Pinpoint the cell where the given text exists, returning its (x, y) midpoint coordinate. 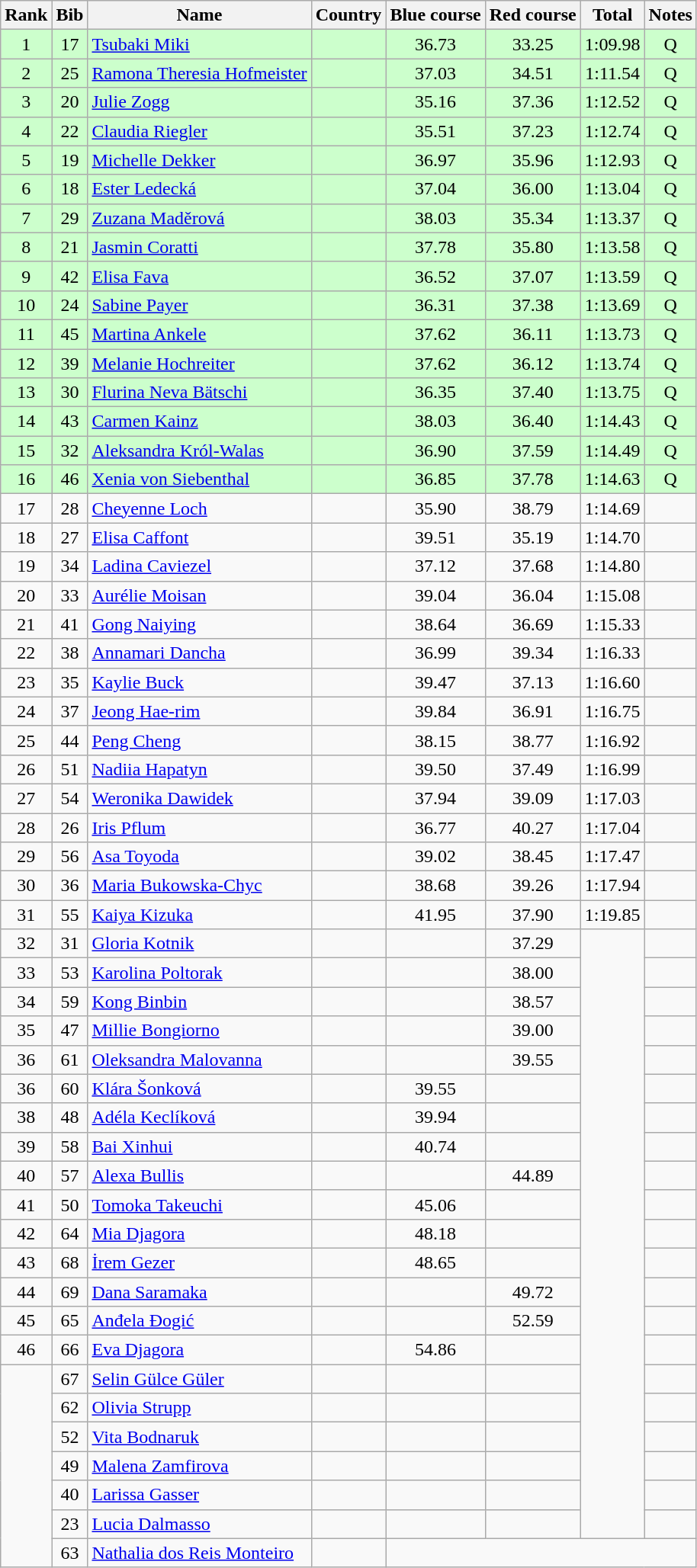
54.86 (435, 1350)
37.49 (532, 769)
38.79 (532, 508)
36.52 (435, 276)
59 (70, 1002)
39.34 (532, 653)
37.29 (532, 944)
56 (70, 857)
36.99 (435, 653)
1:16.75 (612, 711)
Vita Bodnaruk (200, 1437)
36.40 (532, 422)
2 (26, 73)
Iris Pflum (200, 827)
35.34 (532, 218)
Bai Xinhui (200, 1146)
Jasmin Coratti (200, 247)
35.90 (435, 508)
1:13.58 (612, 247)
Dana Saramaka (200, 1292)
39.47 (435, 682)
Kaylie Buck (200, 682)
50 (70, 1204)
57 (70, 1175)
37.23 (532, 131)
45.06 (435, 1204)
Millie Bongiorno (200, 1031)
65 (70, 1321)
49 (70, 1466)
Tomoka Takeuchi (200, 1204)
Aurélie Moisan (200, 595)
38.57 (532, 1002)
48 (70, 1117)
Tsubaki Miki (200, 44)
Anđela Đogić (200, 1321)
36.69 (532, 624)
14 (26, 422)
Country (348, 15)
35.96 (532, 160)
Ladina Caviezel (200, 566)
37.03 (435, 73)
1 (26, 44)
1:13.75 (612, 393)
37.90 (532, 915)
39.00 (532, 1031)
8 (26, 247)
38.15 (435, 740)
Blue course (435, 15)
35.51 (435, 131)
37.59 (532, 451)
69 (70, 1292)
37.04 (435, 189)
38.77 (532, 740)
37.68 (532, 566)
35.16 (435, 102)
39.84 (435, 711)
36.97 (435, 160)
35.80 (532, 247)
Mia Djagora (200, 1233)
34.51 (532, 73)
38.68 (435, 886)
Melanie Hochreiter (200, 364)
37.94 (435, 798)
Julie Zogg (200, 102)
38.64 (435, 624)
Peng Cheng (200, 740)
Nathalia dos Reis Monteiro (200, 1553)
1:16.33 (612, 653)
1:14.70 (612, 537)
12 (26, 364)
Nadiia Hapatyn (200, 769)
36.00 (532, 189)
1:14.49 (612, 451)
1:16.92 (612, 740)
36.90 (435, 451)
37.36 (532, 102)
36.85 (435, 479)
Lucia Dalmasso (200, 1524)
6 (26, 189)
Name (200, 15)
36.31 (435, 305)
36.12 (532, 364)
68 (70, 1262)
1:16.60 (612, 682)
1:17.03 (612, 798)
Martina Ankele (200, 334)
Eva Djagora (200, 1350)
Jeong Hae-rim (200, 711)
Asa Toyoda (200, 857)
Red course (532, 15)
36.04 (532, 595)
5 (26, 160)
44.89 (532, 1175)
64 (70, 1233)
1:13.74 (612, 364)
Selin Gülce Güler (200, 1379)
İrem Gezer (200, 1262)
60 (70, 1089)
51 (70, 769)
1:16.99 (612, 769)
Kong Binbin (200, 1002)
1:14.69 (612, 508)
1:13.69 (612, 305)
Adéla Keclíková (200, 1117)
Kaiya Kizuka (200, 915)
16 (26, 479)
66 (70, 1350)
39.50 (435, 769)
36.35 (435, 393)
36.77 (435, 827)
Michelle Dekker (200, 160)
58 (70, 1146)
40.74 (435, 1146)
39.26 (532, 886)
33.25 (532, 44)
1:17.47 (612, 857)
37.38 (532, 305)
37.12 (435, 566)
1:13.73 (612, 334)
Maria Bukowska-Chyc (200, 886)
10 (26, 305)
37 (70, 711)
11 (26, 334)
1:14.63 (612, 479)
1:09.98 (612, 44)
54 (70, 798)
37.07 (532, 276)
Malena Zamfirova (200, 1466)
1:13.37 (612, 218)
37.13 (532, 682)
Ramona Theresia Hofmeister (200, 73)
Gong Naiying (200, 624)
Annamari Dancha (200, 653)
39.51 (435, 537)
37.40 (532, 393)
1:14.43 (612, 422)
Xenia von Siebenthal (200, 479)
1:13.04 (612, 189)
39.09 (532, 798)
48.65 (435, 1262)
Alexa Bullis (200, 1175)
Zuzana Maděrová (200, 218)
Cheyenne Loch (200, 508)
36.11 (532, 334)
1:12.74 (612, 131)
55 (70, 915)
Karolina Poltorak (200, 973)
Carmen Kainz (200, 422)
52 (70, 1437)
38.00 (532, 973)
1:12.52 (612, 102)
48.18 (435, 1233)
38.45 (532, 857)
47 (70, 1031)
1:15.08 (612, 595)
Weronika Dawidek (200, 798)
15 (26, 451)
3 (26, 102)
Olivia Strupp (200, 1408)
63 (70, 1553)
49.72 (532, 1292)
13 (26, 393)
4 (26, 131)
1:15.33 (612, 624)
Bib (70, 15)
1:19.85 (612, 915)
Total (612, 15)
Oleksandra Malovanna (200, 1060)
41.95 (435, 915)
1:14.80 (612, 566)
Notes (670, 15)
Larissa Gasser (200, 1495)
39.02 (435, 857)
1:13.59 (612, 276)
9 (26, 276)
7 (26, 218)
36.73 (435, 44)
39.04 (435, 595)
52.59 (532, 1321)
36.91 (532, 711)
Elisa Caffont (200, 537)
35.19 (532, 537)
Flurina Neva Bätschi (200, 393)
Ester Ledecká (200, 189)
1:17.94 (612, 886)
Claudia Riegler (200, 131)
Aleksandra Król-Walas (200, 451)
67 (70, 1379)
62 (70, 1408)
Rank (26, 15)
Sabine Payer (200, 305)
Elisa Fava (200, 276)
40.27 (532, 827)
Gloria Kotnik (200, 944)
Klára Šonková (200, 1089)
1:11.54 (612, 73)
53 (70, 973)
39.94 (435, 1117)
61 (70, 1060)
1:12.93 (612, 160)
1:17.04 (612, 827)
